From the cell containing the given text, extract its center point as [x, y] coordinate. 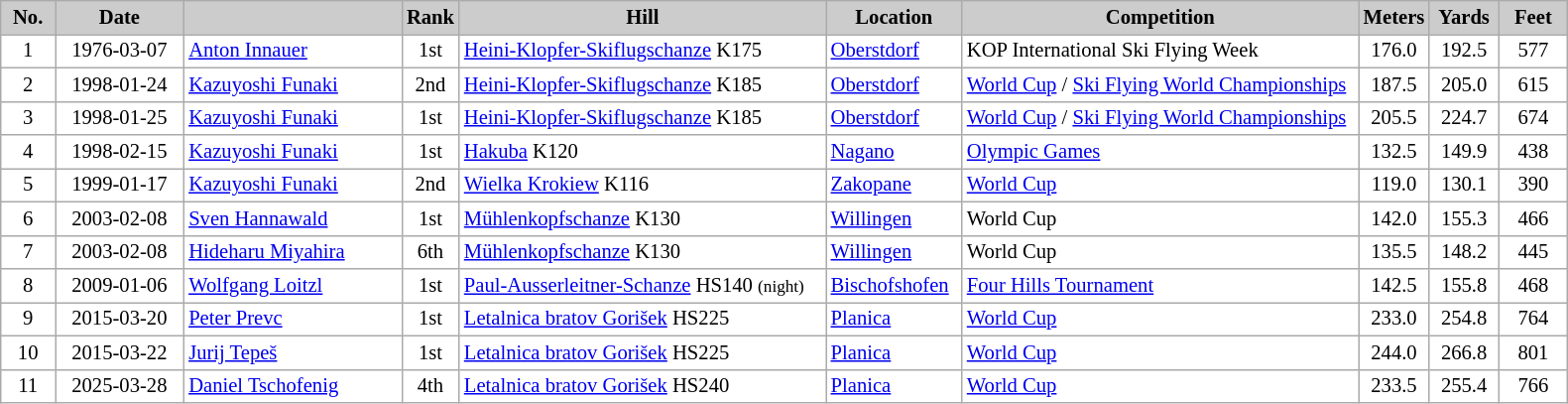
438 [1533, 152]
Bischofshofen [895, 285]
Meters [1394, 17]
205.0 [1464, 84]
Location [895, 17]
130.1 [1464, 185]
Paul-Ausserleitner-Schanze HS140 (night) [643, 285]
Anton Innauer [293, 51]
KOP International Ski Flying Week [1160, 51]
11 [28, 386]
205.5 [1394, 118]
155.8 [1464, 285]
No. [28, 17]
390 [1533, 185]
6 [28, 218]
8 [28, 285]
1999-01-17 [120, 185]
674 [1533, 118]
244.0 [1394, 352]
Hakuba K120 [643, 152]
1998-01-24 [120, 84]
Wolfgang Loitzl [293, 285]
155.3 [1464, 218]
Wielka Krokiew K116 [643, 185]
2015-03-20 [120, 319]
Yards [1464, 17]
9 [28, 319]
3 [28, 118]
764 [1533, 319]
Letalnica bratov Gorišek HS240 [643, 386]
233.0 [1394, 319]
254.8 [1464, 319]
1976-03-07 [120, 51]
142.5 [1394, 285]
Rank [430, 17]
142.0 [1394, 218]
4 [28, 152]
Feet [1533, 17]
224.7 [1464, 118]
615 [1533, 84]
148.2 [1464, 252]
187.5 [1394, 84]
Olympic Games [1160, 152]
766 [1533, 386]
135.5 [1394, 252]
119.0 [1394, 185]
10 [28, 352]
Four Hills Tournament [1160, 285]
4th [430, 386]
Competition [1160, 17]
132.5 [1394, 152]
Hideharu Miyahira [293, 252]
266.8 [1464, 352]
466 [1533, 218]
2025-03-28 [120, 386]
445 [1533, 252]
468 [1533, 285]
192.5 [1464, 51]
149.9 [1464, 152]
Sven Hannawald [293, 218]
5 [28, 185]
Hill [643, 17]
801 [1533, 352]
577 [1533, 51]
2015-03-22 [120, 352]
2009-01-06 [120, 285]
7 [28, 252]
Peter Prevc [293, 319]
1998-02-15 [120, 152]
2 [28, 84]
Jurij Tepeš [293, 352]
1 [28, 51]
233.5 [1394, 386]
1998-01-25 [120, 118]
Date [120, 17]
Zakopane [895, 185]
6th [430, 252]
Daniel Tschofenig [293, 386]
255.4 [1464, 386]
Nagano [895, 152]
176.0 [1394, 51]
Heini-Klopfer-Skiflugschanze K175 [643, 51]
